Output the [x, y] coordinate of the center of the cell containing the given text.  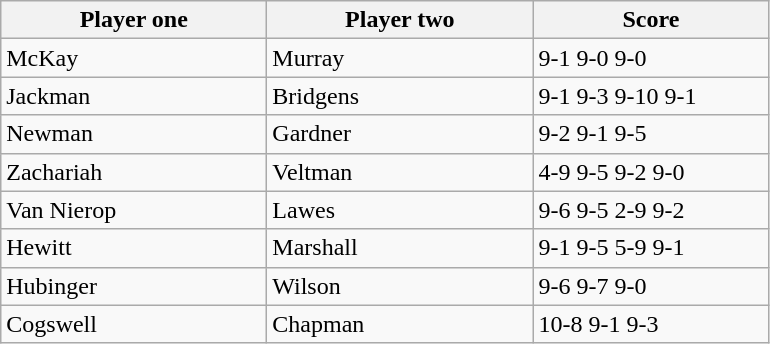
9-1 9-5 5-9 9-1 [651, 248]
Lawes [400, 210]
9-1 9-3 9-10 9-1 [651, 96]
9-1 9-0 9-0 [651, 58]
9-6 9-7 9-0 [651, 286]
Bridgens [400, 96]
Marshall [400, 248]
Cogswell [134, 324]
Jackman [134, 96]
Player one [134, 20]
Murray [400, 58]
Gardner [400, 134]
9-6 9-5 2-9 9-2 [651, 210]
Zachariah [134, 172]
Player two [400, 20]
10-8 9-1 9-3 [651, 324]
Hewitt [134, 248]
4-9 9-5 9-2 9-0 [651, 172]
Newman [134, 134]
9-2 9-1 9-5 [651, 134]
Wilson [400, 286]
Van Nierop [134, 210]
Veltman [400, 172]
Chapman [400, 324]
Score [651, 20]
Hubinger [134, 286]
McKay [134, 58]
